Detect which cell encompasses the target text, then output its [X, Y] center coordinate. 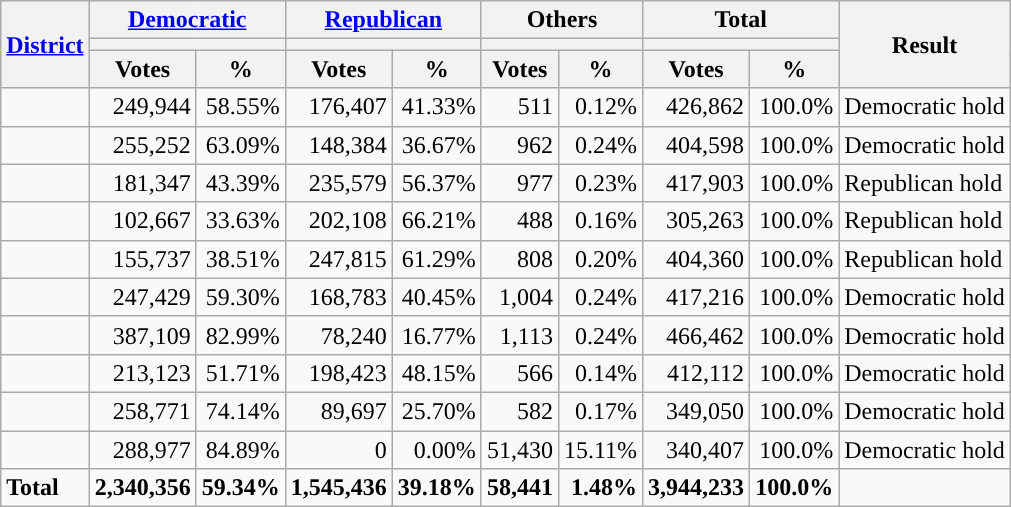
51.71% [240, 373]
213,123 [142, 373]
0.20% [600, 259]
33.63% [240, 221]
1,004 [520, 297]
25.70% [436, 411]
582 [520, 411]
305,263 [696, 221]
74.14% [240, 411]
977 [520, 183]
387,109 [142, 335]
78,240 [338, 335]
39.18% [436, 488]
43.39% [240, 183]
488 [520, 221]
48.15% [436, 373]
176,407 [338, 107]
58.55% [240, 107]
808 [520, 259]
417,216 [696, 297]
0.23% [600, 183]
202,108 [338, 221]
61.29% [436, 259]
247,815 [338, 259]
Others [562, 20]
349,050 [696, 411]
89,697 [338, 411]
59.30% [240, 297]
340,407 [696, 449]
59.34% [240, 488]
168,783 [338, 297]
155,737 [142, 259]
District [45, 44]
Republican [383, 20]
404,360 [696, 259]
249,944 [142, 107]
235,579 [338, 183]
84.89% [240, 449]
0.00% [436, 449]
16.77% [436, 335]
51,430 [520, 449]
255,252 [142, 145]
3,944,233 [696, 488]
962 [520, 145]
58,441 [520, 488]
288,977 [142, 449]
1,545,436 [338, 488]
40.45% [436, 297]
417,903 [696, 183]
2,340,356 [142, 488]
404,598 [696, 145]
148,384 [338, 145]
0.14% [600, 373]
36.67% [436, 145]
566 [520, 373]
511 [520, 107]
1,113 [520, 335]
247,429 [142, 297]
426,862 [696, 107]
0.16% [600, 221]
198,423 [338, 373]
0.12% [600, 107]
0 [338, 449]
Democratic [187, 20]
0.17% [600, 411]
15.11% [600, 449]
412,112 [696, 373]
56.37% [436, 183]
82.99% [240, 335]
38.51% [240, 259]
466,462 [696, 335]
102,667 [142, 221]
258,771 [142, 411]
63.09% [240, 145]
1.48% [600, 488]
181,347 [142, 183]
66.21% [436, 221]
Result [925, 44]
41.33% [436, 107]
